Extract the (X, Y) coordinate from the center of the cell holding the provided text.  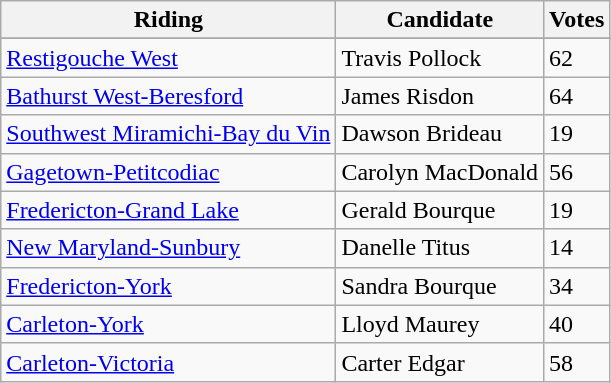
New Maryland-Sunbury (168, 248)
Gerald Bourque (440, 210)
Restigouche West (168, 58)
62 (577, 58)
Dawson Brideau (440, 134)
14 (577, 248)
Fredericton-York (168, 286)
Gagetown-Petitcodiac (168, 172)
Lloyd Maurey (440, 324)
58 (577, 362)
Carolyn MacDonald (440, 172)
Southwest Miramichi-Bay du Vin (168, 134)
Fredericton-Grand Lake (168, 210)
56 (577, 172)
40 (577, 324)
Carleton-York (168, 324)
Carleton-Victoria (168, 362)
Travis Pollock (440, 58)
Danelle Titus (440, 248)
Bathurst West-Beresford (168, 96)
Carter Edgar (440, 362)
64 (577, 96)
Votes (577, 20)
James Risdon (440, 96)
Riding (168, 20)
Candidate (440, 20)
Sandra Bourque (440, 286)
34 (577, 286)
